From the cell containing the given text, extract its center point as [x, y] coordinate. 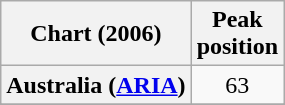
Peakposition [237, 34]
Australia (ARIA) [96, 85]
63 [237, 85]
Chart (2006) [96, 34]
